Provide the (x, y) coordinate of the cell's center where the given text is located.  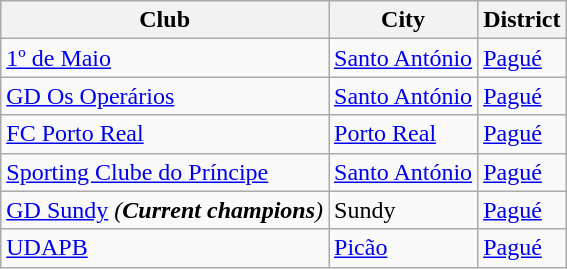
Picão (404, 248)
FC Porto Real (165, 134)
GD Sundy (Current champions) (165, 210)
UDAPB (165, 248)
Porto Real (404, 134)
City (404, 20)
Sporting Clube do Príncipe (165, 172)
1º de Maio (165, 58)
Club (165, 20)
Sundy (404, 210)
GD Os Operários (165, 96)
District (522, 20)
